Return the (X, Y) coordinate for the center point of the cell that contains the specified text.  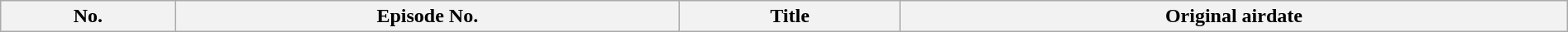
Episode No. (427, 16)
Title (791, 16)
No. (88, 16)
Original airdate (1234, 16)
